Extract the (x, y) coordinate from the center of the cell holding the provided text.  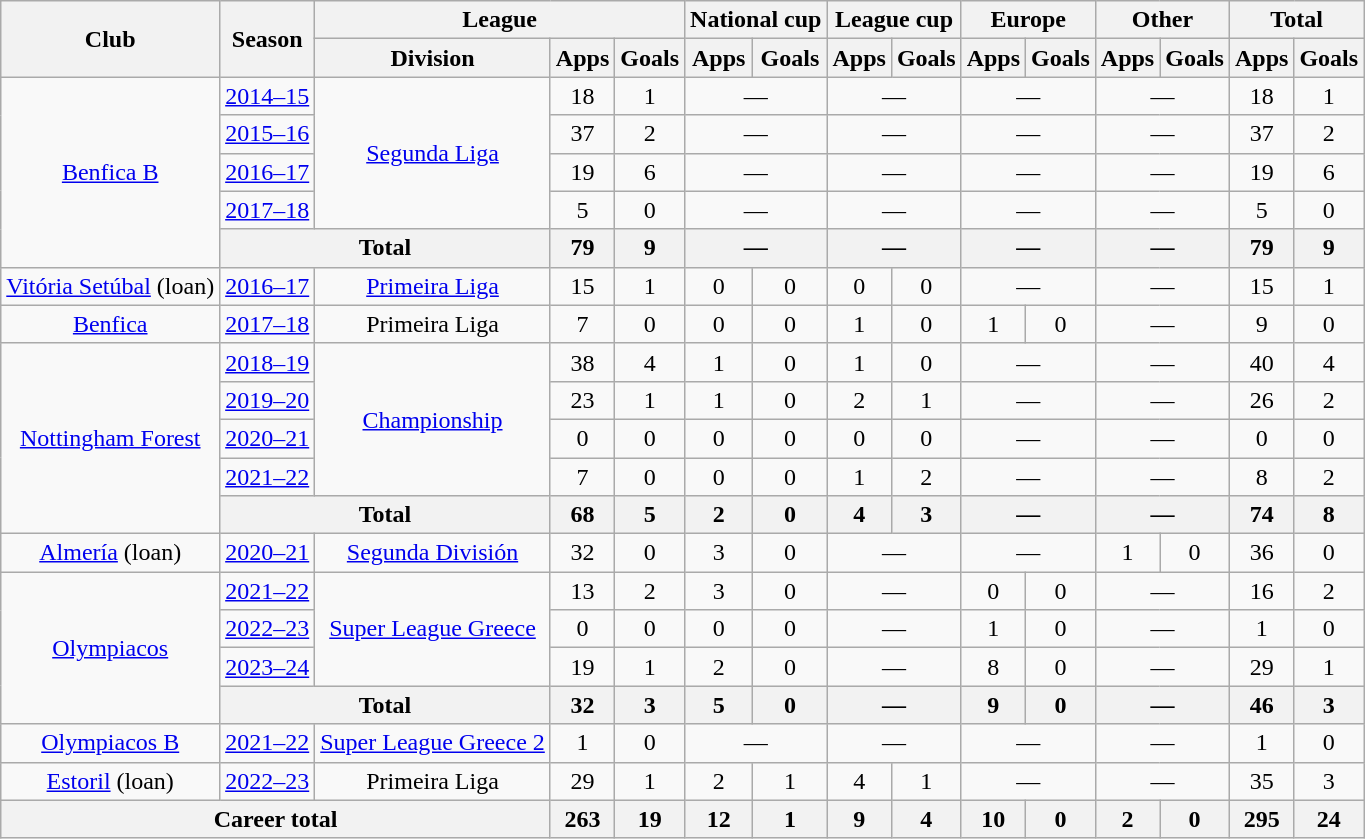
Super League Greece (433, 629)
10 (993, 819)
2019–20 (268, 400)
Division (433, 58)
Olympiacos B (110, 743)
League cup (894, 20)
35 (1261, 781)
Club (110, 39)
Segunda División (433, 553)
74 (1261, 515)
2023–24 (268, 667)
Career total (276, 819)
2015–16 (268, 134)
Olympiacos (110, 648)
Almería (loan) (110, 553)
23 (582, 400)
Season (268, 39)
26 (1261, 400)
Europe (1028, 20)
68 (582, 515)
12 (719, 819)
Estoril (loan) (110, 781)
38 (582, 362)
2014–15 (268, 96)
Segunda Liga (433, 153)
40 (1261, 362)
Benfica (110, 324)
13 (582, 591)
Other (1162, 20)
24 (1329, 819)
46 (1261, 705)
Benfica B (110, 172)
16 (1261, 591)
Championship (433, 419)
Nottingham Forest (110, 438)
League (500, 20)
Vitória Setúbal (loan) (110, 286)
263 (582, 819)
36 (1261, 553)
2018–19 (268, 362)
295 (1261, 819)
National cup (756, 20)
Super League Greece 2 (433, 743)
